Return (x, y) of the center of cell containing provided text 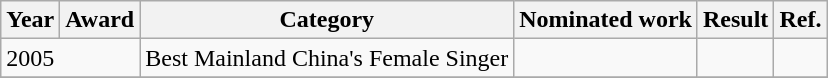
2005 (70, 58)
Year (30, 20)
Category (327, 20)
Award (100, 20)
Ref. (800, 20)
Result (735, 20)
Best Mainland China's Female Singer (327, 58)
Nominated work (606, 20)
